Return [X, Y] of the center of cell containing provided text 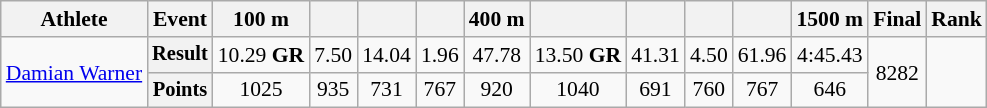
41.31 [656, 55]
Final [897, 19]
61.96 [762, 55]
47.78 [497, 55]
1040 [578, 90]
Rank [956, 19]
7.50 [333, 55]
10.29 GR [261, 55]
760 [709, 90]
100 m [261, 19]
8282 [897, 72]
4.50 [709, 55]
920 [497, 90]
13.50 GR [578, 55]
400 m [497, 19]
646 [830, 90]
Event [180, 19]
Result [180, 55]
Points [180, 90]
691 [656, 90]
731 [386, 90]
1500 m [830, 19]
1.96 [440, 55]
Athlete [74, 19]
14.04 [386, 55]
935 [333, 90]
Damian Warner [74, 72]
1025 [261, 90]
4:45.43 [830, 55]
